Locate the cell with the specified text and output its (X, Y) center coordinate. 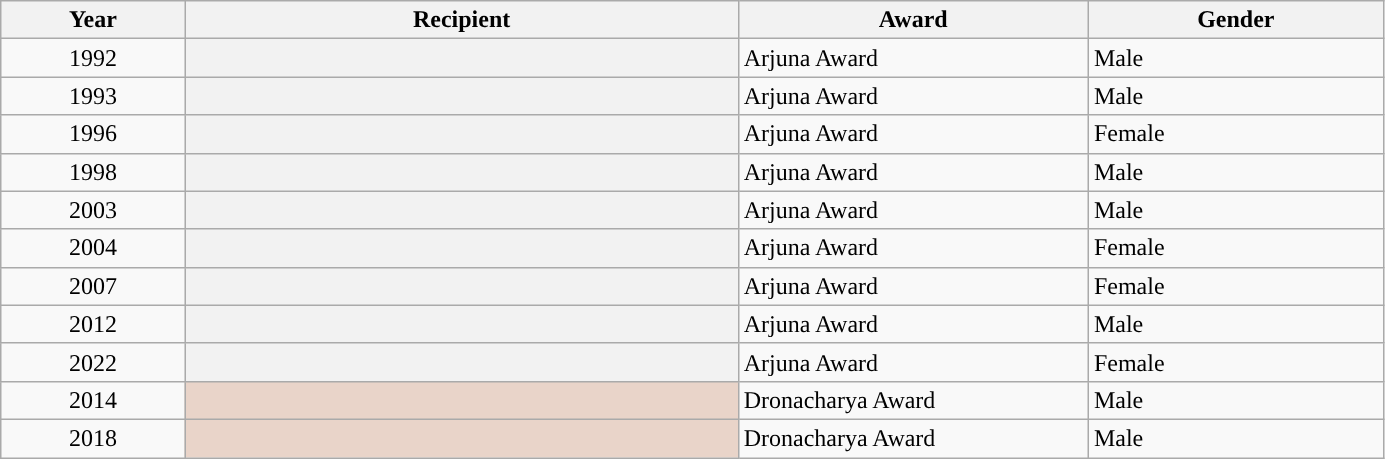
2007 (93, 286)
1993 (93, 96)
Gender (1236, 20)
2018 (93, 438)
1992 (93, 58)
Award (913, 20)
2003 (93, 210)
Recipient (462, 20)
1998 (93, 172)
1996 (93, 134)
2004 (93, 248)
Year (93, 20)
2012 (93, 324)
2022 (93, 362)
2014 (93, 400)
